Pinpoint the cell where the given text exists, returning its (X, Y) midpoint coordinate. 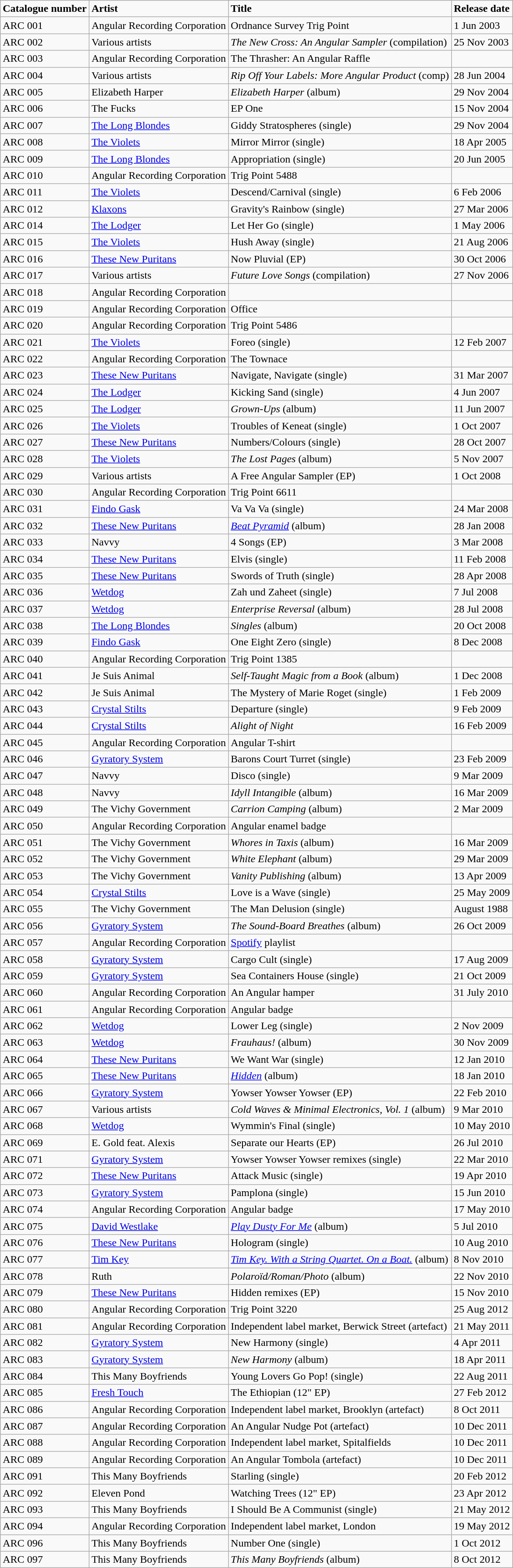
ARC 057 (45, 942)
28 Jun 2004 (481, 75)
Descend/Carnival (single) (340, 192)
ARC 077 (45, 1259)
8 Dec 2008 (481, 642)
The Lost Pages (album) (340, 459)
ARC 010 (45, 175)
ARC 067 (45, 1109)
Sea Containers House (single) (340, 976)
ARC 084 (45, 1376)
Carrion Camping (album) (340, 809)
20 Jun 2005 (481, 159)
Fresh Touch (159, 1393)
28 Jan 2008 (481, 526)
Trig Point 6611 (340, 492)
Gravity's Rainbow (single) (340, 209)
Va Va Va (single) (340, 509)
Office (340, 309)
Klaxons (159, 209)
Mirror Mirror (single) (340, 142)
ARC 063 (45, 1043)
Eleven Pond (159, 1493)
15 Nov 2010 (481, 1293)
ARC 071 (45, 1159)
22 Mar 2010 (481, 1159)
Disco (single) (340, 776)
ARC 096 (45, 1543)
Cold Waves & Minimal Electronics, Vol. 1 (album) (340, 1109)
ARC 016 (45, 259)
ARC 087 (45, 1426)
Hologram (single) (340, 1242)
Wymmin's Final (single) (340, 1126)
An Angular Nudge Pot (artefact) (340, 1426)
White Elephant (album) (340, 859)
The New Cross: An Angular Sampler (compilation) (340, 42)
ARC 020 (45, 326)
ARC 074 (45, 1209)
Numbers/Colours (single) (340, 442)
ARC 065 (45, 1076)
Attack Music (single) (340, 1176)
Swords of Truth (single) (340, 576)
25 Aug 2012 (481, 1310)
ARC 028 (45, 459)
ARC 031 (45, 509)
Cargo Cult (single) (340, 959)
Elvis (single) (340, 559)
ARC 052 (45, 859)
ARC 033 (45, 542)
ARC 006 (45, 109)
Play Dusty For Me (album) (340, 1226)
Trig Point 5486 (340, 326)
ARC 053 (45, 876)
ARC 032 (45, 526)
The Fucks (159, 109)
23 Apr 2012 (481, 1493)
ARC 042 (45, 692)
28 Apr 2008 (481, 576)
9 Mar 2010 (481, 1109)
Zah und Zaheet (single) (340, 592)
ARC 003 (45, 59)
Navigate, Navigate (single) (340, 375)
ARC 025 (45, 409)
ARC 060 (45, 992)
New Harmony (album) (340, 1359)
Giddy Stratospheres (single) (340, 125)
Ordnance Survey Trig Point (340, 25)
Yowser Yowser Yowser remixes (single) (340, 1159)
ARC 043 (45, 709)
Beat Pyramid (album) (340, 526)
ARC 069 (45, 1143)
The Mystery of Marie Roget (single) (340, 692)
4 Jun 2007 (481, 392)
ARC 038 (45, 626)
ARC 015 (45, 242)
2 Nov 2009 (481, 1026)
ARC 014 (45, 226)
Tim Key. With a String Quartet. On a Boat. (album) (340, 1259)
1 Oct 2008 (481, 475)
5 Nov 2007 (481, 459)
The Townace (340, 359)
ARC 072 (45, 1176)
Departure (single) (340, 709)
ARC 021 (45, 342)
25 Nov 2003 (481, 42)
1 Dec 2008 (481, 676)
23 Feb 2009 (481, 759)
1 Oct 2007 (481, 425)
ARC 078 (45, 1276)
29 Mar 2009 (481, 859)
ARC 036 (45, 592)
E. Gold feat. Alexis (159, 1143)
16 Feb 2009 (481, 726)
30 Nov 2009 (481, 1043)
The Sound-Board Breathes (album) (340, 926)
August 1988 (481, 909)
ARC 051 (45, 842)
ARC 041 (45, 676)
Elizabeth Harper (159, 92)
The Man Delusion (single) (340, 909)
Hidden (album) (340, 1076)
Starling (single) (340, 1476)
15 Jun 2010 (481, 1193)
ARC 005 (45, 92)
ARC 079 (45, 1293)
8 Nov 2010 (481, 1259)
Alight of Night (340, 726)
ARC 019 (45, 309)
21 Oct 2009 (481, 976)
22 Nov 2010 (481, 1276)
ARC 037 (45, 609)
Spotify playlist (340, 942)
19 May 2012 (481, 1526)
Let Her Go (single) (340, 226)
2 Mar 2009 (481, 809)
ARC 058 (45, 959)
Love is a Wave (single) (340, 892)
25 May 2009 (481, 892)
Elizabeth Harper (album) (340, 92)
ARC 088 (45, 1443)
1 Jun 2003 (481, 25)
Angular T-shirt (340, 743)
ARC 059 (45, 976)
ARC 011 (45, 192)
A Free Angular Sampler (EP) (340, 475)
The Thrasher: An Angular Raffle (340, 59)
Grown-Ups (album) (340, 409)
ARC 018 (45, 292)
Angular enamel badge (340, 826)
The Ethiopian (12" EP) (340, 1393)
ARC 045 (45, 743)
Self-Taught Magic from a Book (album) (340, 676)
30 Oct 2006 (481, 259)
22 Aug 2011 (481, 1376)
1 May 2006 (481, 226)
ARC 061 (45, 1009)
ARC 049 (45, 809)
ARC 046 (45, 759)
ARC 083 (45, 1359)
4 Songs (EP) (340, 542)
Independent label market, Spitalfields (340, 1443)
20 Oct 2008 (481, 626)
1 Oct 2012 (481, 1543)
26 Jul 2010 (481, 1143)
ARC 012 (45, 209)
I Should Be A Communist (single) (340, 1509)
ARC 081 (45, 1326)
One Eight Zero (single) (340, 642)
Ruth (159, 1276)
ARC 080 (45, 1310)
ARC 023 (45, 375)
ARC 024 (45, 392)
Appropriation (single) (340, 159)
Catalogue number (45, 9)
Independent label market, London (340, 1526)
ARC 066 (45, 1093)
ARC 073 (45, 1193)
8 Oct 2012 (481, 1560)
28 Jul 2008 (481, 609)
27 Feb 2012 (481, 1393)
1 Feb 2009 (481, 692)
18 Apr 2005 (481, 142)
Lower Leg (single) (340, 1026)
An Angular Tombola (artefact) (340, 1459)
Title (340, 9)
ARC 068 (45, 1126)
ARC 047 (45, 776)
ARC 008 (45, 142)
ARC 017 (45, 276)
9 Feb 2009 (481, 709)
ARC 064 (45, 1059)
31 July 2010 (481, 992)
Vanity Publishing (album) (340, 876)
12 Feb 2007 (481, 342)
ARC 056 (45, 926)
Rip Off Your Labels: More Angular Product (comp) (340, 75)
Release date (481, 9)
ARC 002 (45, 42)
ARC 086 (45, 1409)
ARC 075 (45, 1226)
An Angular hamper (340, 992)
ARC 035 (45, 576)
8 Oct 2011 (481, 1409)
17 Aug 2009 (481, 959)
21 May 2012 (481, 1509)
11 Feb 2008 (481, 559)
Artist (159, 9)
ARC 030 (45, 492)
28 Oct 2007 (481, 442)
ARC 026 (45, 425)
12 Jan 2010 (481, 1059)
Independent label market, Brooklyn (artefact) (340, 1409)
ARC 093 (45, 1509)
10 May 2010 (481, 1126)
Hush Away (single) (340, 242)
New Harmony (single) (340, 1343)
ARC 097 (45, 1560)
Young Lovers Go Pop! (single) (340, 1376)
Tim Key (159, 1259)
Singles (album) (340, 626)
13 Apr 2009 (481, 876)
Whores in Taxis (album) (340, 842)
22 Feb 2010 (481, 1093)
Independent label market, Berwick Street (artefact) (340, 1326)
ARC 082 (45, 1343)
ARC 001 (45, 25)
ARC 054 (45, 892)
Number One (single) (340, 1543)
ARC 062 (45, 1026)
27 Nov 2006 (481, 276)
Now Pluvial (EP) (340, 259)
ARC 004 (45, 75)
We Want War (single) (340, 1059)
ARC 094 (45, 1526)
ARC 050 (45, 826)
31 Mar 2007 (481, 375)
17 May 2010 (481, 1209)
10 Aug 2010 (481, 1242)
Watching Trees (12" EP) (340, 1493)
21 Aug 2006 (481, 242)
19 Apr 2010 (481, 1176)
Trig Point 5488 (340, 175)
ARC 007 (45, 125)
Enterprise Reversal (album) (340, 609)
3 Mar 2008 (481, 542)
Idyll Intangible (album) (340, 793)
21 May 2011 (481, 1326)
ARC 091 (45, 1476)
26 Oct 2009 (481, 926)
ARC 048 (45, 793)
ARC 055 (45, 909)
ARC 027 (45, 442)
ARC 029 (45, 475)
ARC 085 (45, 1393)
Foreo (single) (340, 342)
EP One (340, 109)
18 Apr 2011 (481, 1359)
David Westlake (159, 1226)
Trig Point 1385 (340, 659)
18 Jan 2010 (481, 1076)
5 Jul 2010 (481, 1226)
ARC 076 (45, 1242)
ARC 040 (45, 659)
9 Mar 2009 (481, 776)
ARC 039 (45, 642)
11 Jun 2007 (481, 409)
Frauhaus! (album) (340, 1043)
Kicking Sand (single) (340, 392)
Troubles of Keneat (single) (340, 425)
Trig Point 3220 (340, 1310)
Hidden remixes (EP) (340, 1293)
6 Feb 2006 (481, 192)
Yowser Yowser Yowser (EP) (340, 1093)
15 Nov 2004 (481, 109)
ARC 009 (45, 159)
ARC 092 (45, 1493)
Pamplona (single) (340, 1193)
4 Apr 2011 (481, 1343)
ARC 034 (45, 559)
ARC 022 (45, 359)
ARC 044 (45, 726)
20 Feb 2012 (481, 1476)
27 Mar 2006 (481, 209)
ARC 089 (45, 1459)
This Many Boyfriends (album) (340, 1560)
24 Mar 2008 (481, 509)
Separate our Hearts (EP) (340, 1143)
7 Jul 2008 (481, 592)
Future Love Songs (compilation) (340, 276)
Barons Court Turret (single) (340, 759)
Polaroïd/Roman/Photo (album) (340, 1276)
